Provide the [X, Y] coordinate of the cell's center where the given text is located.  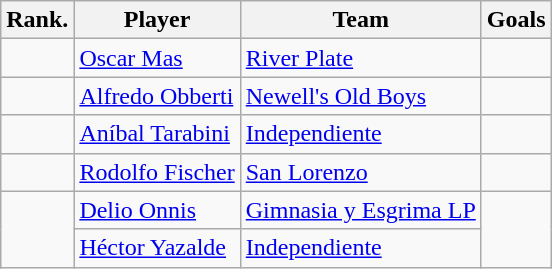
Rodolfo Fischer [157, 172]
San Lorenzo [360, 172]
Delio Onnis [157, 210]
Héctor Yazalde [157, 248]
Rank. [38, 20]
Alfredo Obberti [157, 96]
Oscar Mas [157, 58]
Newell's Old Boys [360, 96]
Aníbal Tarabini [157, 134]
Team [360, 20]
River Plate [360, 58]
Gimnasia y Esgrima LP [360, 210]
Player [157, 20]
Goals [516, 20]
